For the text-containing cell, return its midpoint in [x, y] coordinate format. 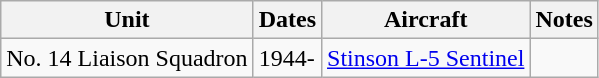
No. 14 Liaison Squadron [127, 58]
Dates [287, 20]
1944- [287, 58]
Aircraft [426, 20]
Unit [127, 20]
Stinson L-5 Sentinel [426, 58]
Notes [564, 20]
